From the cell containing the given text, extract its center point as (X, Y) coordinate. 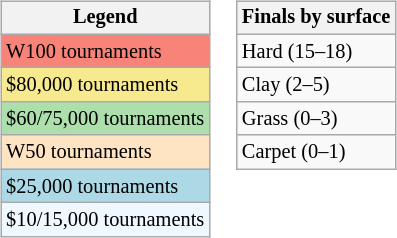
Carpet (0–1) (316, 152)
Finals by surface (316, 18)
$80,000 tournaments (105, 85)
W50 tournaments (105, 152)
Clay (2–5) (316, 85)
Grass (0–3) (316, 119)
W100 tournaments (105, 51)
$10/15,000 tournaments (105, 220)
Hard (15–18) (316, 51)
$25,000 tournaments (105, 186)
$60/75,000 tournaments (105, 119)
Legend (105, 18)
